For the text-containing cell, return its midpoint in (x, y) coordinate format. 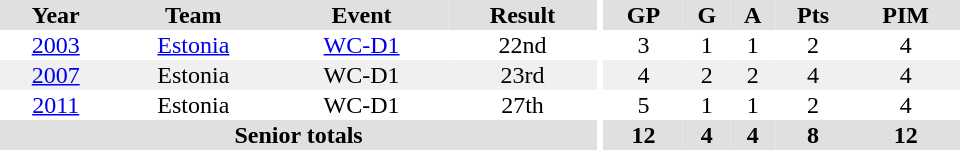
27th (522, 105)
A (752, 15)
22nd (522, 45)
23rd (522, 75)
Year (56, 15)
2011 (56, 105)
Team (193, 15)
2007 (56, 75)
5 (644, 105)
3 (644, 45)
2003 (56, 45)
Senior totals (298, 135)
Pts (813, 15)
8 (813, 135)
Result (522, 15)
Event (362, 15)
G (706, 15)
PIM (906, 15)
GP (644, 15)
